Return the (X, Y) coordinate for the center point of the cell that contains the specified text.  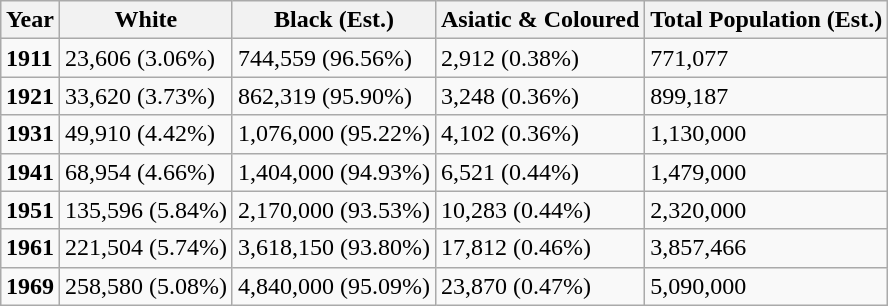
1911 (30, 58)
1951 (30, 210)
1969 (30, 286)
2,320,000 (766, 210)
33,620 (3.73%) (146, 96)
5,090,000 (766, 286)
3,248 (0.36%) (540, 96)
771,077 (766, 58)
23,870 (0.47%) (540, 286)
1,130,000 (766, 134)
1941 (30, 172)
Year (30, 20)
10,283 (0.44%) (540, 210)
1961 (30, 248)
6,521 (0.44%) (540, 172)
135,596 (5.84%) (146, 210)
862,319 (95.90%) (334, 96)
2,912 (0.38%) (540, 58)
258,580 (5.08%) (146, 286)
2,170,000 (93.53%) (334, 210)
221,504 (5.74%) (146, 248)
1921 (30, 96)
3,857,466 (766, 248)
1931 (30, 134)
4,840,000 (95.09%) (334, 286)
899,187 (766, 96)
Black (Est.) (334, 20)
49,910 (4.42%) (146, 134)
3,618,150 (93.80%) (334, 248)
White (146, 20)
Asiatic & Coloured (540, 20)
4,102 (0.36%) (540, 134)
1,479,000 (766, 172)
744,559 (96.56%) (334, 58)
17,812 (0.46%) (540, 248)
1,076,000 (95.22%) (334, 134)
23,606 (3.06%) (146, 58)
Total Population (Est.) (766, 20)
68,954 (4.66%) (146, 172)
1,404,000 (94.93%) (334, 172)
